Find where the given text appears and provide that cell's center as [X, Y] coordinate. 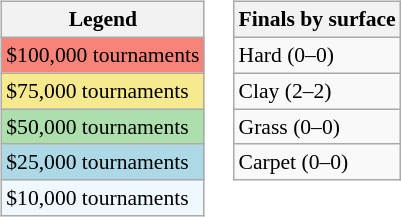
Grass (0–0) [318, 127]
$100,000 tournaments [102, 55]
$75,000 tournaments [102, 91]
Clay (2–2) [318, 91]
$25,000 tournaments [102, 162]
$10,000 tournaments [102, 198]
Finals by surface [318, 20]
Legend [102, 20]
$50,000 tournaments [102, 127]
Hard (0–0) [318, 55]
Carpet (0–0) [318, 162]
